Locate the cell with the specified text and output its (X, Y) center coordinate. 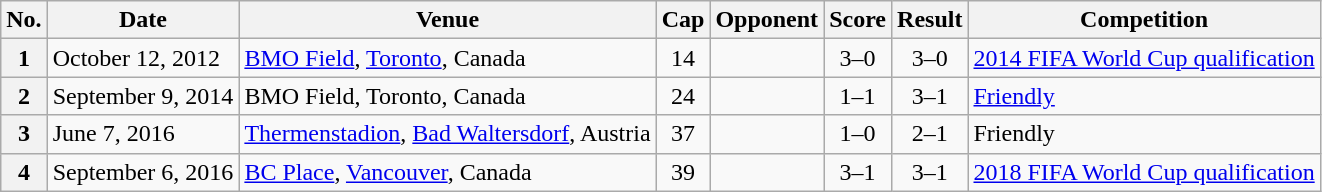
Opponent (767, 20)
Score (858, 20)
4 (24, 172)
2–1 (930, 134)
Competition (1144, 20)
3 (24, 134)
1–0 (858, 134)
1–1 (858, 96)
Cap (683, 20)
37 (683, 134)
October 12, 2012 (143, 58)
2 (24, 96)
24 (683, 96)
Venue (448, 20)
14 (683, 58)
September 6, 2016 (143, 172)
2014 FIFA World Cup qualification (1144, 58)
June 7, 2016 (143, 134)
September 9, 2014 (143, 96)
2018 FIFA World Cup qualification (1144, 172)
Result (930, 20)
No. (24, 20)
Thermenstadion, Bad Waltersdorf, Austria (448, 134)
Date (143, 20)
1 (24, 58)
BC Place, Vancouver, Canada (448, 172)
39 (683, 172)
